Identify which cell holds the provided text, then report its [X, Y] central coordinate. 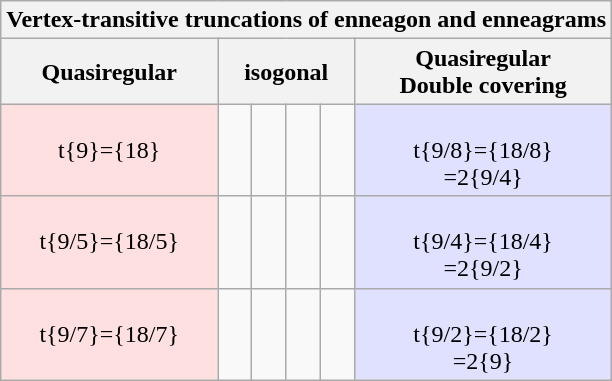
t{9/8}={18/8}=2{9/4} [484, 150]
Vertex-transitive truncations of enneagon and enneagrams [306, 20]
t{9/7}={18/7} [110, 334]
Quasiregular [110, 72]
QuasiregularDouble covering [484, 72]
t{9/2}={18/2}=2{9} [484, 334]
t{9/5}={18/5} [110, 242]
isogonal [286, 72]
t{9/4}={18/4}=2{9/2} [484, 242]
t{9}={18} [110, 150]
